Capture the cell that displays the provided text and extract its (X, Y) central coordinate. 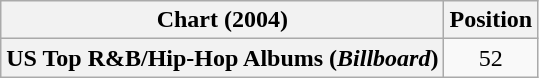
US Top R&B/Hip-Hop Albums (Billboard) (222, 58)
Chart (2004) (222, 20)
Position (491, 20)
52 (491, 58)
